Return the (x, y) coordinate for the center point of the cell that contains the specified text.  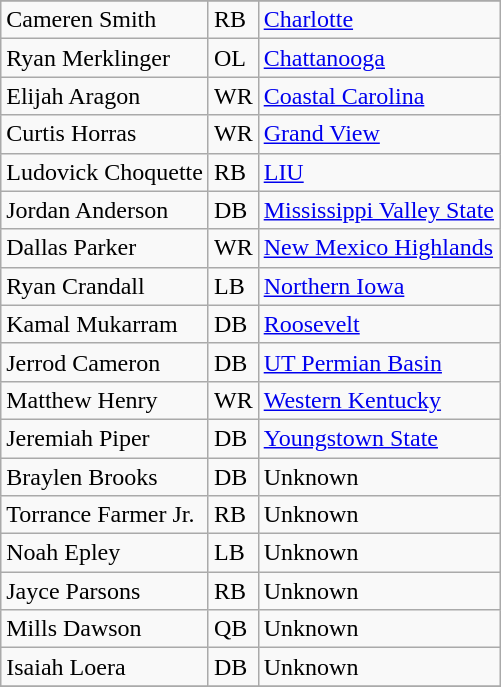
Mississippi Valley State (378, 210)
Torrance Farmer Jr. (105, 515)
UT Permian Basin (378, 362)
Coastal Carolina (378, 96)
Isaiah Loera (105, 667)
Youngstown State (378, 438)
Braylen Brooks (105, 477)
Ryan Crandall (105, 286)
Ludovick Choquette (105, 172)
Northern Iowa (378, 286)
Jeremiah Piper (105, 438)
Western Kentucky (378, 400)
Jayce Parsons (105, 591)
Grand View (378, 134)
Jordan Anderson (105, 210)
Charlotte (378, 20)
Elijah Aragon (105, 96)
Kamal Mukarram (105, 324)
Matthew Henry (105, 400)
Jerrod Cameron (105, 362)
New Mexico Highlands (378, 248)
Curtis Horras (105, 134)
Dallas Parker (105, 248)
Ryan Merklinger (105, 58)
Noah Epley (105, 553)
LIU (378, 172)
Mills Dawson (105, 629)
QB (233, 629)
Cameren Smith (105, 20)
Chattanooga (378, 58)
OL (233, 58)
Roosevelt (378, 324)
